From the cell containing the given text, extract its center point as [X, Y] coordinate. 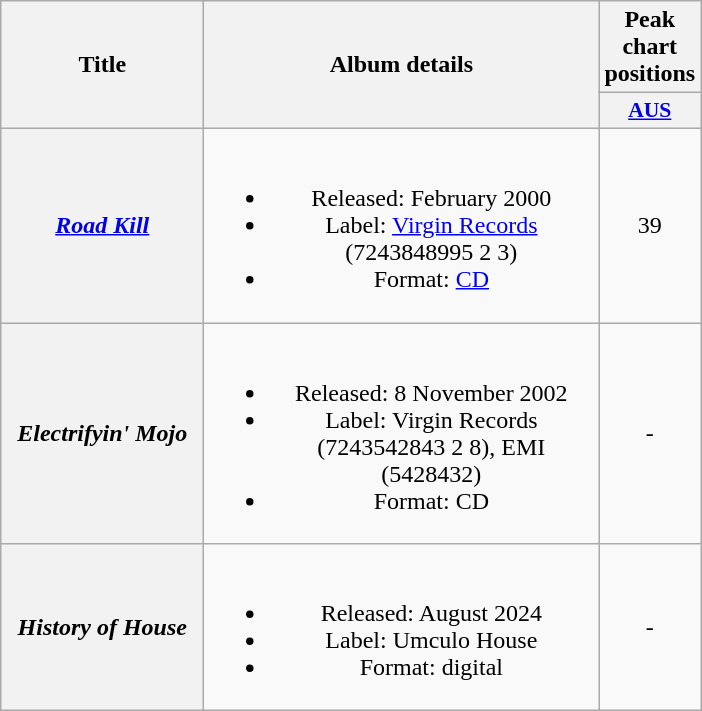
Title [102, 65]
Released: 8 November 2002Label: Virgin Records (7243542843 2 8), EMI (5428432)Format: CD [402, 432]
Electrifyin' Mojo [102, 432]
39 [650, 225]
History of House [102, 628]
Released: August 2024Label: Umculo HouseFormat: digital [402, 628]
Peak chart positions [650, 47]
AUS [650, 111]
Released: February 2000Label: Virgin Records (7243848995 2 3)Format: CD [402, 225]
Album details [402, 65]
Road Kill [102, 225]
